For the text-containing cell, return its midpoint in (X, Y) coordinate format. 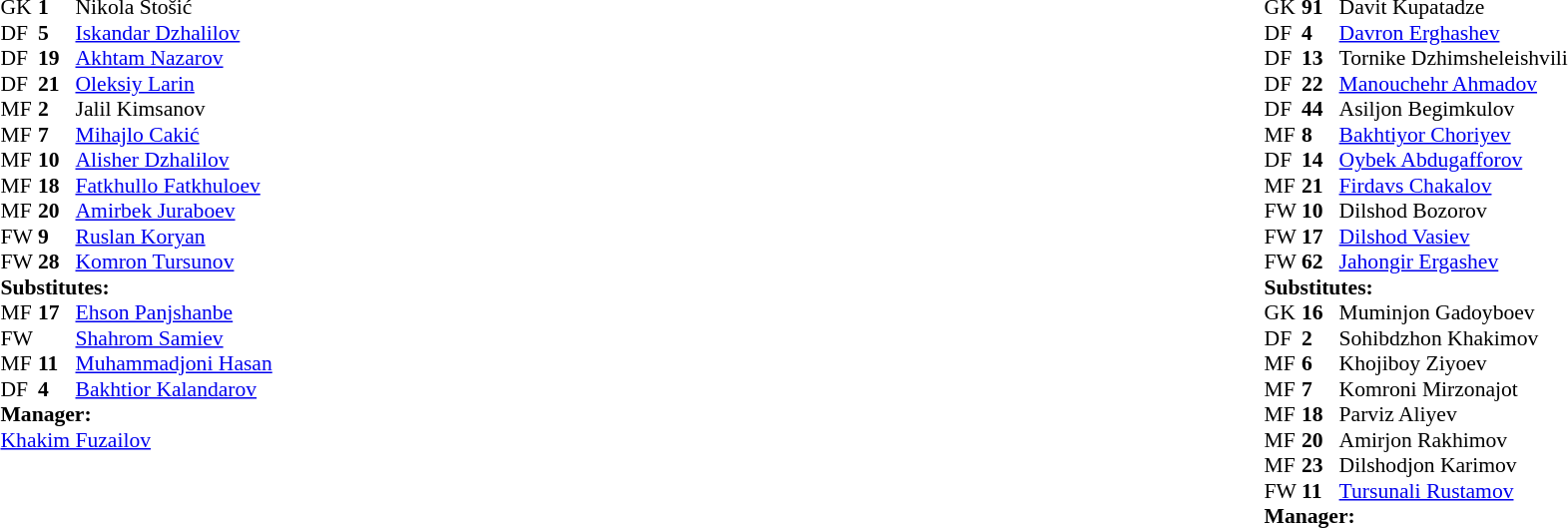
Dilshod Bozorov (1453, 211)
44 (1320, 109)
16 (1320, 312)
Alisher Dzhalilov (174, 161)
Manager: (136, 414)
Firdavs Chakalov (1453, 186)
Mihajlo Cakić (174, 135)
9 (57, 237)
Khakim Fuzailov (136, 440)
Fatkhullo Fatkhuloev (174, 186)
Amirjon Rakhimov (1453, 440)
5 (57, 33)
Jalil Kimsanov (174, 109)
22 (1320, 84)
Sohibdzhon Khakimov (1453, 338)
Parviz Aliyev (1453, 414)
Jahongir Ergashev (1453, 263)
Khojiboy Ziyoev (1453, 364)
Shahrom Samiev (174, 338)
19 (57, 59)
Komroni Mirzonajot (1453, 389)
23 (1320, 466)
Davron Erghashev (1453, 33)
Oleksiy Larin (174, 84)
Amirbek Juraboev (174, 211)
Asiljon Begimkulov (1453, 109)
28 (57, 263)
Tursunali Rustamov (1453, 491)
Iskandar Dzhalilov (174, 33)
Dilshod Vasiev (1453, 237)
6 (1320, 364)
Akhtam Nazarov (174, 59)
Bakhtiyor Choriyev (1453, 135)
Manouchehr Ahmadov (1453, 84)
Komron Tursunov (174, 263)
14 (1320, 161)
8 (1320, 135)
Muhammadjoni Hasan (174, 364)
13 (1320, 59)
Ehson Panjshanbe (174, 312)
Oybek Abdugafforov (1453, 161)
Dilshodjon Karimov (1453, 466)
Bakhtior Kalandarov (174, 389)
Tornike Dzhimsheleishvili (1453, 59)
62 (1320, 263)
Muminjon Gadoyboev (1453, 312)
Ruslan Koryan (174, 237)
GK (1284, 312)
